Capture the cell that displays the provided text and extract its (X, Y) central coordinate. 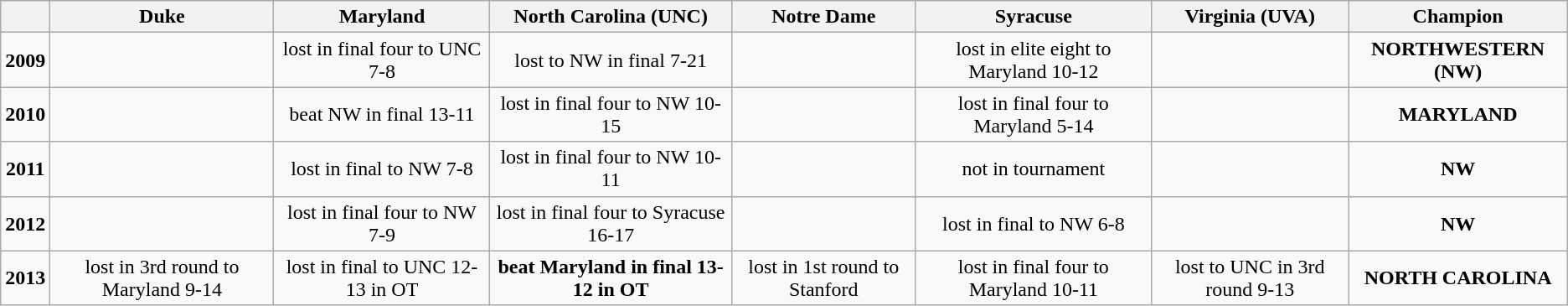
lost to UNC in 3rd round 9-13 (1250, 278)
NORTH CAROLINA (1457, 278)
beat NW in final 13-11 (382, 114)
NORTHWESTERN (NW) (1457, 60)
lost in final four to NW 10-15 (611, 114)
lost in final four to Syracuse 16-17 (611, 223)
Maryland (382, 17)
Champion (1457, 17)
North Carolina (UNC) (611, 17)
Duke (162, 17)
lost in final four to NW 7-9 (382, 223)
lost in final to NW 7-8 (382, 169)
Virginia (UVA) (1250, 17)
2011 (25, 169)
lost in final four to NW 10-11 (611, 169)
lost in final four to UNC 7-8 (382, 60)
Notre Dame (823, 17)
MARYLAND (1457, 114)
lost in final four to Maryland 10-11 (1034, 278)
not in tournament (1034, 169)
Syracuse (1034, 17)
2009 (25, 60)
2013 (25, 278)
beat Maryland in final 13-12 in OT (611, 278)
lost in 1st round to Stanford (823, 278)
lost in elite eight to Maryland 10-12 (1034, 60)
lost in final to UNC 12-13 in OT (382, 278)
2010 (25, 114)
lost to NW in final 7-21 (611, 60)
lost in final to NW 6-8 (1034, 223)
lost in final four to Maryland 5-14 (1034, 114)
2012 (25, 223)
lost in 3rd round to Maryland 9-14 (162, 278)
